Capture the cell that displays the provided text and extract its [x, y] central coordinate. 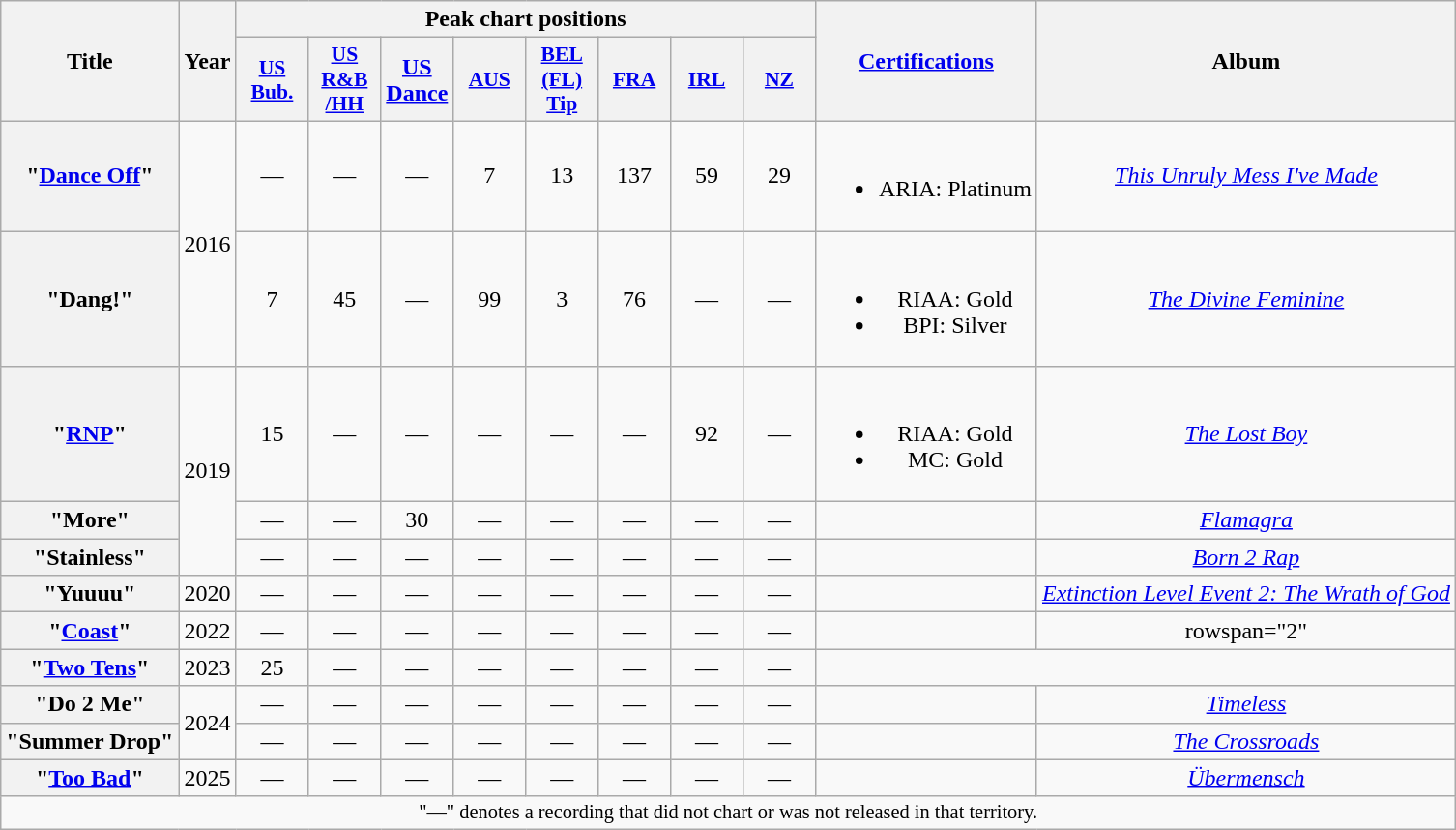
2016 [207, 244]
This Unruly Mess I've Made [1245, 176]
Flamagra [1245, 520]
29 [779, 176]
2019 [207, 471]
ARIA: Platinum [926, 176]
Timeless [1245, 704]
"Coast" [90, 631]
US Dance [418, 79]
2023 [207, 667]
Year [207, 62]
"Stainless" [90, 557]
NZ [779, 79]
"—" denotes a recording that did not chart or was not released in that territory. [729, 813]
Album [1245, 62]
45 [344, 298]
The Divine Feminine [1245, 298]
The Lost Boy [1245, 434]
2024 [207, 723]
USR&B/HH [344, 79]
Extinction Level Event 2: The Wrath of God [1245, 594]
BEL(FL)Tip [563, 79]
3 [563, 298]
The Crossroads [1245, 741]
"Dance Off" [90, 176]
"RNP" [90, 434]
FRA [634, 79]
15 [273, 434]
"Two Tens" [90, 667]
"Summer Drop" [90, 741]
92 [708, 434]
Born 2 Rap [1245, 557]
AUS [489, 79]
"Yuuuu" [90, 594]
Title [90, 62]
"More" [90, 520]
USBub. [273, 79]
RIAA: GoldMC: Gold [926, 434]
25 [273, 667]
13 [563, 176]
59 [708, 176]
rowspan="2" [1245, 631]
2025 [207, 778]
30 [418, 520]
"Do 2 Me" [90, 704]
Certifications [926, 62]
Peak chart positions [526, 19]
2020 [207, 594]
137 [634, 176]
"Dang!" [90, 298]
IRL [708, 79]
RIAA: GoldBPI: Silver [926, 298]
99 [489, 298]
2022 [207, 631]
76 [634, 298]
"Too Bad" [90, 778]
Übermensch [1245, 778]
